Identify which cell holds the provided text, then report its (x, y) central coordinate. 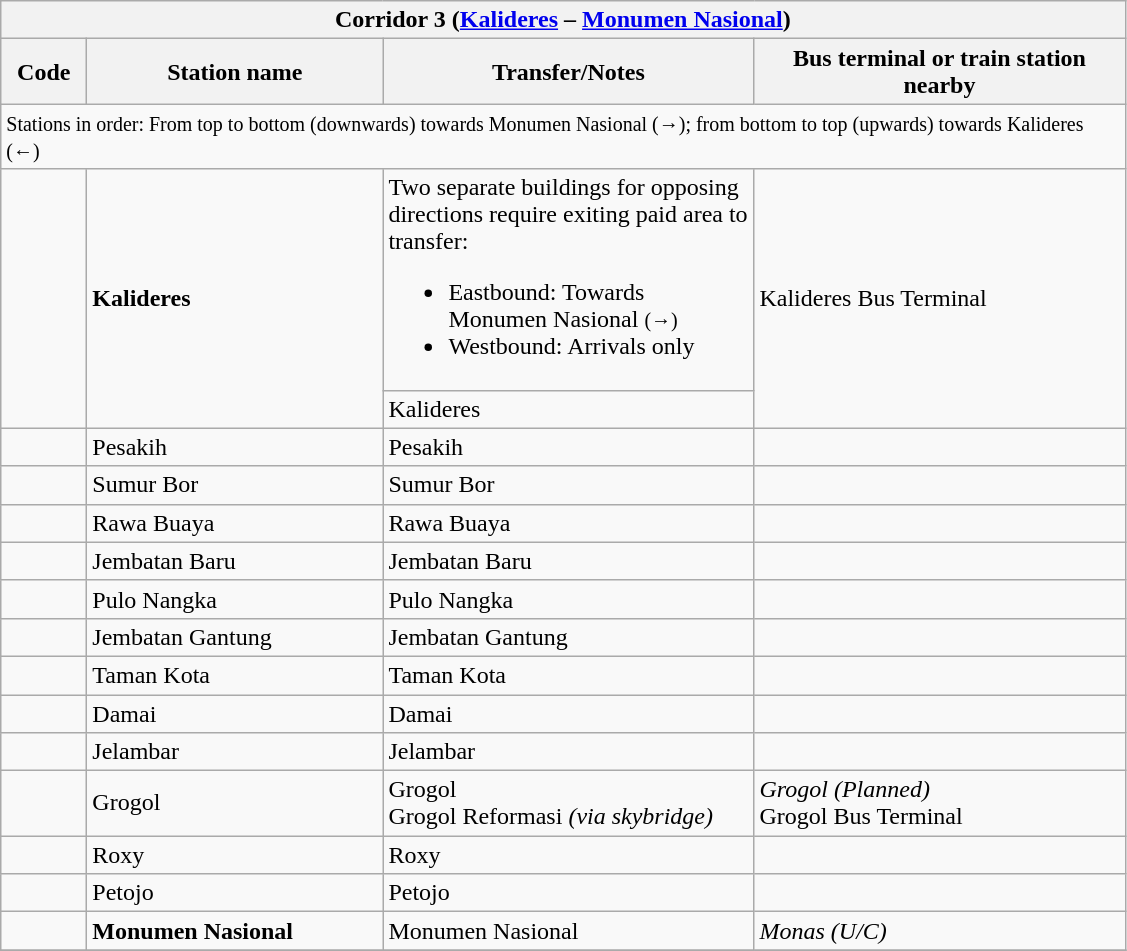
Bus terminal or train station nearby (940, 72)
Transfer/Notes (568, 72)
Two separate buildings for opposing directions require exiting paid area to transfer:Eastbound: Towards Monumen Nasional (→)Westbound: Arrivals only (568, 280)
Kalideres Bus Terminal (940, 298)
Monas (U/C) (940, 931)
Stations in order: From top to bottom (downwards) towards Monumen Nasional (→); from bottom to top (upwards) towards Kalideres (←) (563, 136)
Grogol (Planned) Grogol Bus Terminal (940, 804)
Code (44, 72)
Corridor 3 (Kalideres – Monumen Nasional) (563, 20)
Grogol Grogol Reformasi (via skybridge) (568, 804)
Station name (235, 72)
Grogol (235, 804)
